Identify which cell holds the provided text, then report its (X, Y) central coordinate. 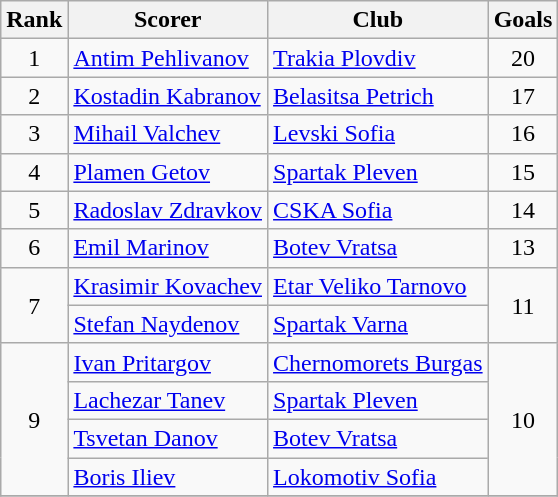
Etar Veliko Tarnovo (378, 286)
Rank (34, 20)
Lachezar Tanev (168, 400)
1 (34, 58)
Tsvetan Danov (168, 438)
Trakia Plovdiv (378, 58)
4 (34, 172)
11 (523, 305)
14 (523, 210)
Krasimir Kovachev (168, 286)
Plamen Getov (168, 172)
Belasitsa Petrich (378, 96)
Levski Sofia (378, 134)
7 (34, 305)
Scorer (168, 20)
17 (523, 96)
Spartak Varna (378, 324)
3 (34, 134)
2 (34, 96)
5 (34, 210)
Club (378, 20)
Boris Iliev (168, 477)
6 (34, 248)
Goals (523, 20)
Lokomotiv Sofia (378, 477)
Kostadin Kabranov (168, 96)
20 (523, 58)
15 (523, 172)
10 (523, 419)
9 (34, 419)
Ivan Pritargov (168, 362)
13 (523, 248)
Mihail Valchev (168, 134)
Emil Marinov (168, 248)
Antim Pehlivanov (168, 58)
Chernomorets Burgas (378, 362)
Stefan Naydenov (168, 324)
Radoslav Zdravkov (168, 210)
CSKA Sofia (378, 210)
16 (523, 134)
